Search for the cell housing the specified text and yield its [x, y] center coordinate. 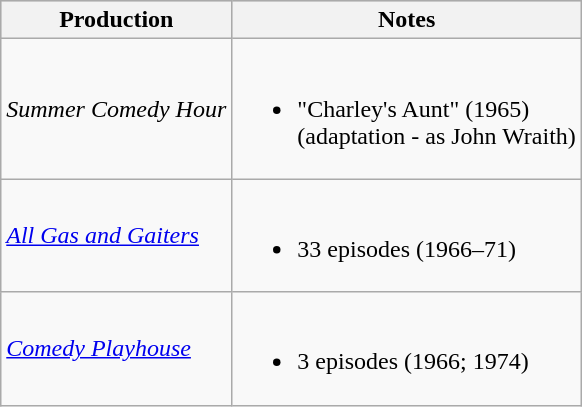
33 episodes (1966–71) [407, 236]
Production [116, 20]
Summer Comedy Hour [116, 109]
"Charley's Aunt" (1965)(adaptation - as John Wraith) [407, 109]
Comedy Playhouse [116, 348]
All Gas and Gaiters [116, 236]
Notes [407, 20]
3 episodes (1966; 1974) [407, 348]
